Find where the given text appears and provide that cell's center as (X, Y) coordinate. 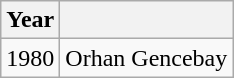
1980 (30, 58)
Year (30, 20)
Orhan Gencebay (146, 58)
